Provide the [x, y] coordinate of the cell's center where the given text is located.  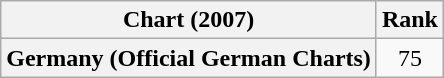
75 [410, 58]
Germany (Official German Charts) [189, 58]
Rank [410, 20]
Chart (2007) [189, 20]
